From the cell containing the given text, extract its center point as (X, Y) coordinate. 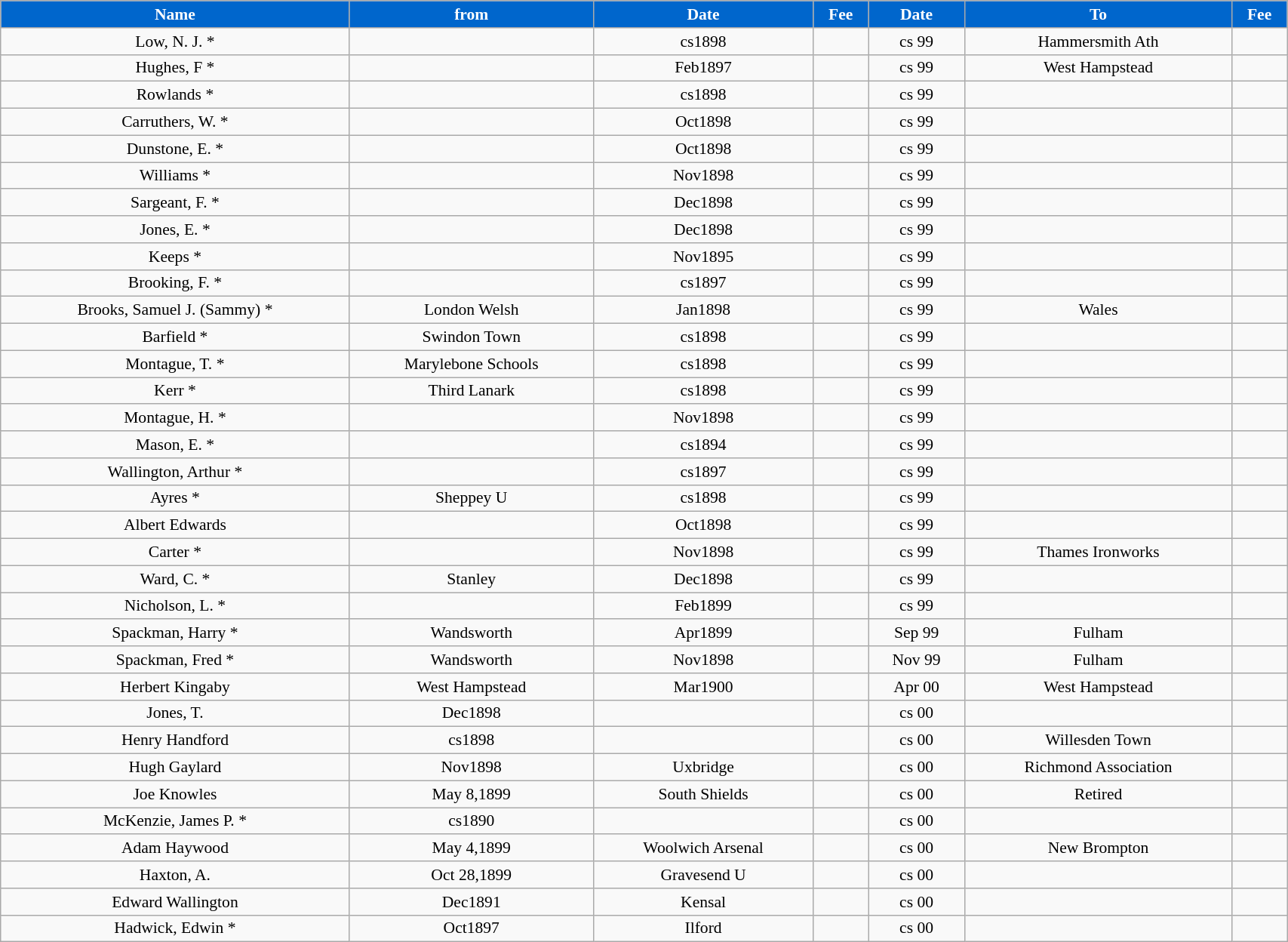
Richmond Association (1098, 768)
Dec1891 (471, 902)
Sep 99 (917, 633)
Jan1898 (703, 310)
Haxton, A. (175, 875)
Herbert Kingaby (175, 687)
Oct 28,1899 (471, 875)
Third Lanark (471, 391)
Dunstone, E. * (175, 149)
Wallington, Arthur * (175, 472)
Uxbridge (703, 768)
Nov 99 (917, 660)
Sargeant, F. * (175, 203)
Swindon Town (471, 337)
Apr1899 (703, 633)
Kensal (703, 902)
Feb1899 (703, 606)
Barfield * (175, 337)
Jones, T. (175, 713)
Carter * (175, 553)
Willesden Town (1098, 740)
Hughes, F * (175, 68)
from (471, 14)
Williams * (175, 176)
To (1098, 14)
Name (175, 14)
New Brompton (1098, 848)
Ayres * (175, 498)
Joe Knowles (175, 794)
Thames Ironworks (1098, 553)
Oct1897 (471, 928)
Brooking, F. * (175, 283)
Montague, T. * (175, 364)
Retired (1098, 794)
Mar1900 (703, 687)
Henry Handford (175, 740)
Mason, E. * (175, 445)
Marylebone Schools (471, 364)
Spackman, Fred * (175, 660)
cs1890 (471, 821)
Hugh Gaylard (175, 768)
Jones, E. * (175, 229)
May 4,1899 (471, 848)
London Welsh (471, 310)
Ilford (703, 928)
Adam Haywood (175, 848)
Kerr * (175, 391)
Brooks, Samuel J. (Sammy) * (175, 310)
May 8,1899 (471, 794)
Montague, H. * (175, 418)
Low, N. J. * (175, 42)
Hadwick, Edwin * (175, 928)
Carruthers, W. * (175, 122)
McKenzie, James P. * (175, 821)
Apr 00 (917, 687)
Keeps * (175, 257)
Wales (1098, 310)
Spackman, Harry * (175, 633)
Gravesend U (703, 875)
cs1894 (703, 445)
Feb1897 (703, 68)
Sheppey U (471, 498)
South Shields (703, 794)
Stanley (471, 579)
Albert Edwards (175, 525)
Ward, C. * (175, 579)
Edward Wallington (175, 902)
Nov1895 (703, 257)
Nicholson, L. * (175, 606)
Woolwich Arsenal (703, 848)
Rowlands * (175, 95)
Hammersmith Ath (1098, 42)
